Extract the [X, Y] coordinate from the center of the cell holding the provided text.  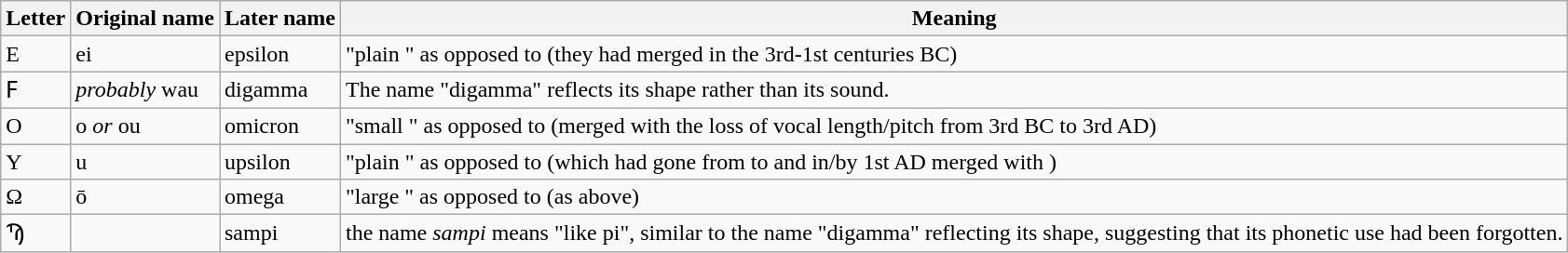
Ω [35, 197]
Ϝ [35, 90]
sampi [280, 233]
epsilon [280, 54]
Ε [35, 54]
"plain " as opposed to (which had gone from to and in/by 1st AD merged with ) [954, 161]
Ϡ [35, 233]
Original name [145, 19]
"small " as opposed to (merged with the loss of vocal length/pitch from 3rd BC to 3rd AD) [954, 126]
Meaning [954, 19]
Ο [35, 126]
digamma [280, 90]
ei [145, 54]
upsilon [280, 161]
"large " as opposed to (as above) [954, 197]
Later name [280, 19]
u [145, 161]
Υ [35, 161]
ō [145, 197]
o or ou [145, 126]
omega [280, 197]
The name "digamma" reflects its shape rather than its sound. [954, 90]
probably wau [145, 90]
Letter [35, 19]
the name sampi means "like pi", similar to the name "digamma" reflecting its shape, suggesting that its phonetic use had been forgotten. [954, 233]
omicron [280, 126]
"plain " as opposed to (they had merged in the 3rd-1st centuries BC) [954, 54]
